Find where the given text appears and provide that cell's center as [X, Y] coordinate. 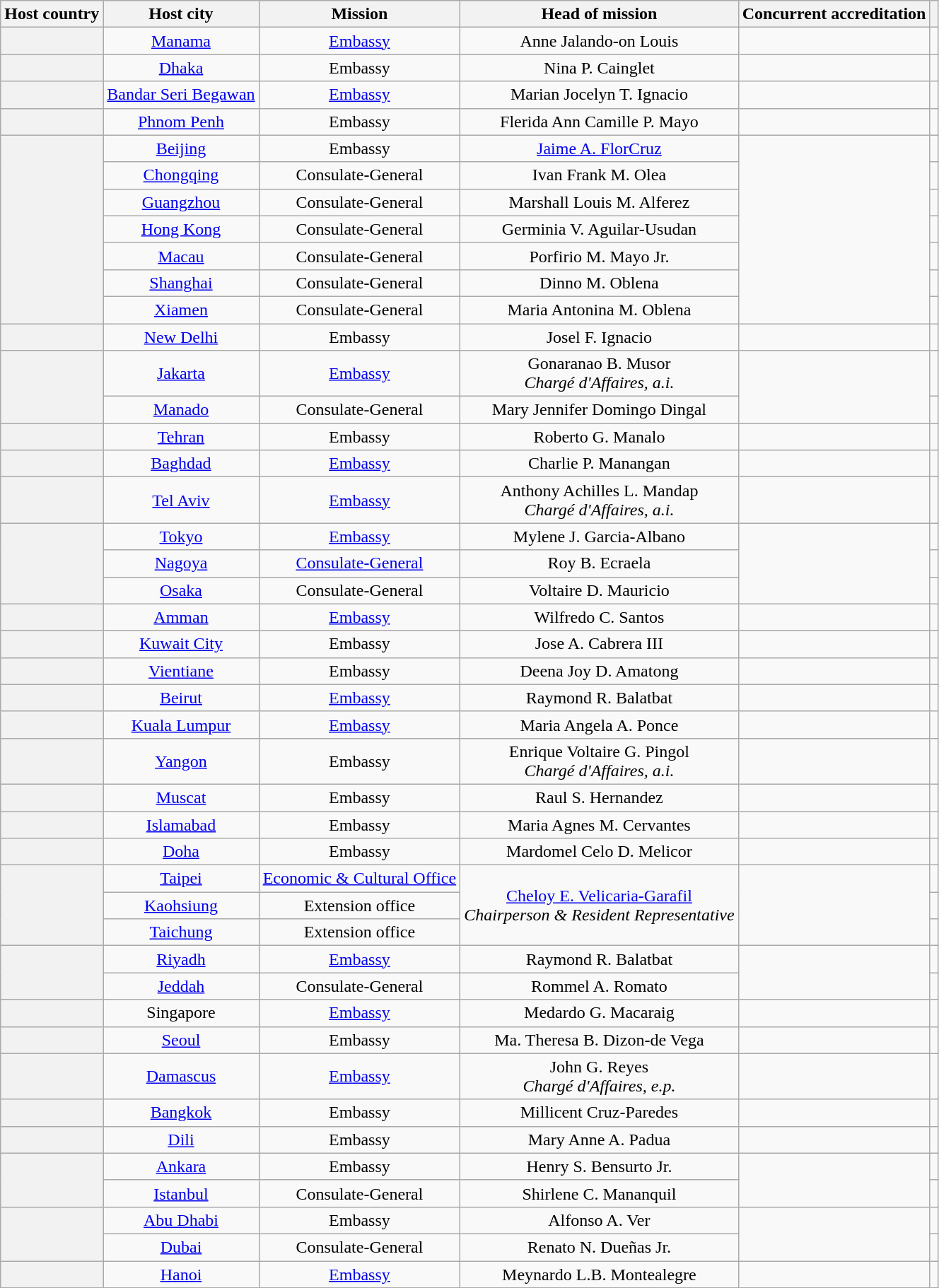
Yangon [181, 761]
Tokyo [181, 537]
Dhaka [181, 68]
Deena Joy D. Amatong [600, 671]
Kaohsiung [181, 906]
Istanbul [181, 1193]
Bangkok [181, 1113]
Dubai [181, 1247]
Muscat [181, 797]
Mary Jennifer Domingo Dingal [600, 410]
Maria Agnes M. Cervantes [600, 825]
Taipei [181, 879]
Head of mission [600, 14]
Vientiane [181, 671]
Shanghai [181, 283]
Beijing [181, 148]
Manama [181, 41]
Osaka [181, 590]
Roberto G. Manalo [600, 437]
Hanoi [181, 1275]
Anne Jalando-on Louis [600, 41]
Flerida Ann Camille P. Mayo [600, 122]
Jeddah [181, 986]
Nina P. Cainglet [600, 68]
Marian Jocelyn T. Ignacio [600, 95]
Concurrent accreditation [834, 14]
Shirlene C. Mananquil [600, 1193]
Germinia V. Aguilar-Usudan [600, 229]
Economic & Cultural Office [359, 879]
Dili [181, 1140]
Jose A. Cabrera III [600, 644]
Jaime A. FlorCruz [600, 148]
Josel F. Ignacio [600, 337]
Doha [181, 852]
Tel Aviv [181, 500]
Islamabad [181, 825]
Henry S. Bensurto Jr. [600, 1166]
Gonaranao B. MusorChargé d'Affaires, a.i. [600, 373]
Millicent Cruz-Paredes [600, 1113]
Phnom Penh [181, 122]
John G. ReyesChargé d'Affaires, e.p. [600, 1076]
Enrique Voltaire G. PingolChargé d'Affaires, a.i. [600, 761]
Amman [181, 617]
Raul S. Hernandez [600, 797]
Ivan Frank M. Olea [600, 175]
Ma. Theresa B. Dizon-de Vega [600, 1040]
Alfonso A. Ver [600, 1220]
Roy B. Ecraela [600, 563]
Charlie P. Manangan [600, 464]
Mylene J. Garcia-Albano [600, 537]
Baghdad [181, 464]
Xiamen [181, 310]
Damascus [181, 1076]
Seoul [181, 1040]
Nagoya [181, 563]
Porfirio M. Mayo Jr. [600, 256]
Host city [181, 14]
Tehran [181, 437]
Kuwait City [181, 644]
Jakarta [181, 373]
Singapore [181, 1013]
Kuala Lumpur [181, 725]
New Delhi [181, 337]
Ankara [181, 1166]
Chongqing [181, 175]
Hong Kong [181, 229]
Macau [181, 256]
Manado [181, 410]
Beirut [181, 698]
Renato N. Dueñas Jr. [600, 1247]
Taichung [181, 932]
Voltaire D. Mauricio [600, 590]
Rommel A. Romato [600, 986]
Marshall Louis M. Alferez [600, 202]
Dinno M. Oblena [600, 283]
Riyadh [181, 959]
Host country [52, 14]
Anthony Achilles L. MandapChargé d'Affaires, a.i. [600, 500]
Cheloy E. Velicaria-GarafilChairperson & Resident Representative [600, 906]
Mardomel Celo D. Melicor [600, 852]
Meynardo L.B. Montealegre [600, 1275]
Medardo G. Macaraig [600, 1013]
Mission [359, 14]
Maria Antonina M. Oblena [600, 310]
Maria Angela A. Ponce [600, 725]
Abu Dhabi [181, 1220]
Wilfredo C. Santos [600, 617]
Mary Anne A. Padua [600, 1140]
Guangzhou [181, 202]
Bandar Seri Begawan [181, 95]
